Scan for the cell matching the given text and deliver its [x, y] coordinate at center. 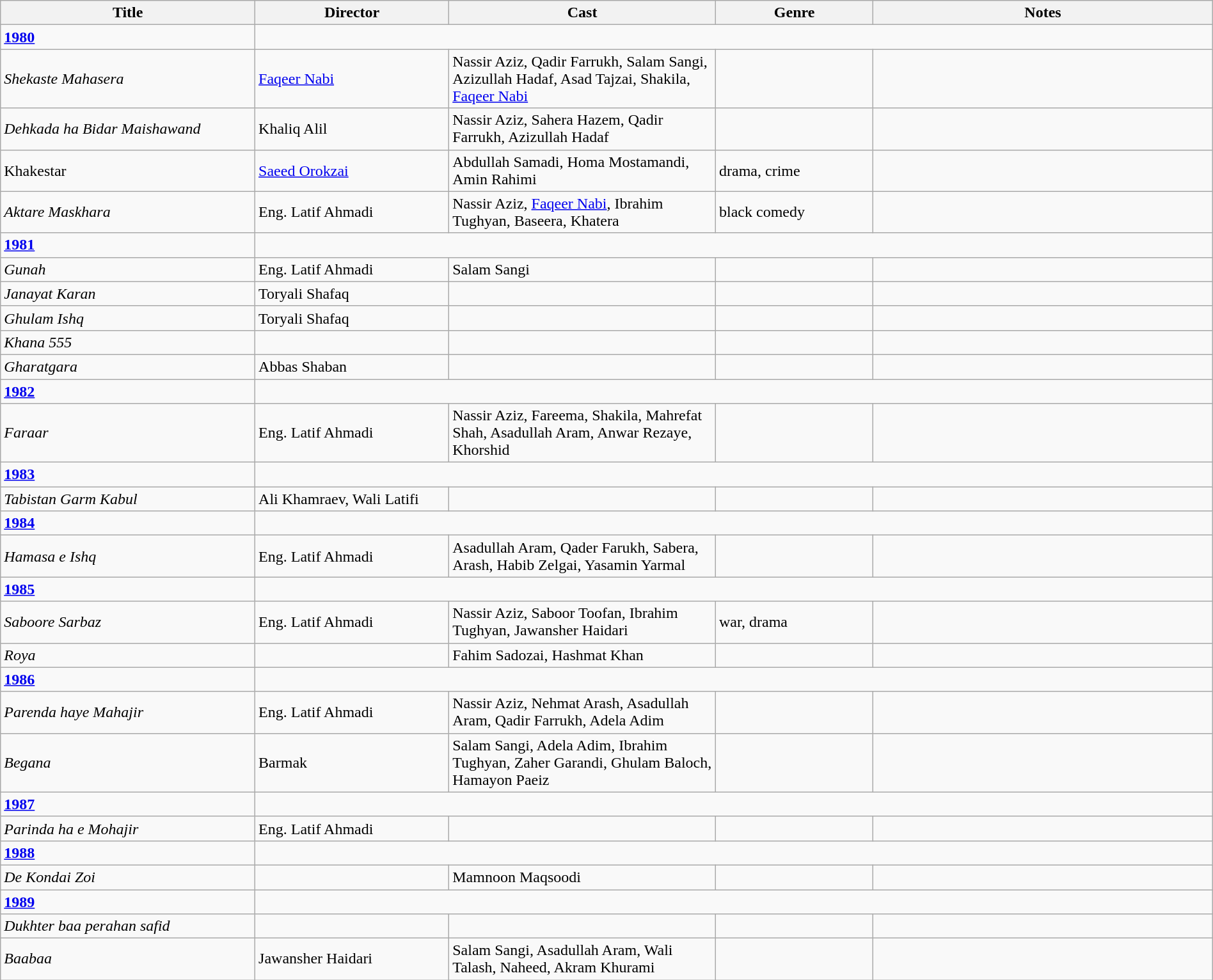
1981 [128, 245]
Khakestar [128, 170]
1980 [128, 37]
war, drama [794, 622]
1983 [128, 475]
Tabistan Garm Kabul [128, 499]
drama, crime [794, 170]
Khaliq Alil [352, 129]
1982 [128, 391]
De Kondai Zoi [128, 877]
Salam Sangi [582, 269]
Saboore Sarbaz [128, 622]
Parinda ha e Mohajir [128, 828]
Ghulam Ishq [128, 318]
Nassir Aziz, Saboor Toofan, Ibrahim Tughyan, Jawansher Haidari [582, 622]
Director [352, 13]
Gunah [128, 269]
Genre [794, 13]
1989 [128, 901]
Gharatgara [128, 367]
Salam Sangi, Adela Adim, Ibrahim Tughyan, Zaher Garandi, Ghulam Baloch, Hamayon Paeiz [582, 763]
black comedy [794, 212]
Saeed Orokzai [352, 170]
Dehkada ha Bidar Maishawand [128, 129]
Janayat Karan [128, 294]
1986 [128, 679]
Barmak [352, 763]
Baabaa [128, 960]
Faraar [128, 433]
Nassir Aziz, Faqeer Nabi, Ibrahim Tughyan, Baseera, Khatera [582, 212]
Abbas Shaban [352, 367]
Mamnoon Maqsoodi [582, 877]
Shekaste Mahasera [128, 79]
Asadullah Aram, Qader Farukh, Sabera, Arash, Habib Zelgai, Yasamin Yarmal [582, 557]
Cast [582, 13]
Aktare Maskhara [128, 212]
Begana [128, 763]
1987 [128, 804]
Roya [128, 655]
Khana 555 [128, 342]
1988 [128, 853]
Nassir Aziz, Qadir Farrukh, Salam Sangi, Azizullah Hadaf, Asad Tajzai, Shakila, Faqeer Nabi [582, 79]
Hamasa e Ishq [128, 557]
1985 [128, 589]
Jawansher Haidari [352, 960]
Nassir Aziz, Sahera Hazem, Qadir Farrukh, Azizullah Hadaf [582, 129]
1984 [128, 523]
Parenda haye Mahajir [128, 713]
Faqeer Nabi [352, 79]
Nassir Aziz, Fareema, Shakila, Mahrefat Shah, Asadullah Aram, Anwar Rezaye, Khorshid [582, 433]
Notes [1043, 13]
Ali Khamraev, Wali Latifi [352, 499]
Nassir Aziz, Nehmat Arash, Asadullah Aram, Qadir Farrukh, Adela Adim [582, 713]
Title [128, 13]
Abdullah Samadi, Homa Mostamandi, Amin Rahimi [582, 170]
Dukhter baa perahan safid [128, 926]
Fahim Sadozai, Hashmat Khan [582, 655]
Salam Sangi, Asadullah Aram, Wali Talash, Naheed, Akram Khurami [582, 960]
